Provide the (x, y) coordinate of the cell's center where the given text is located.  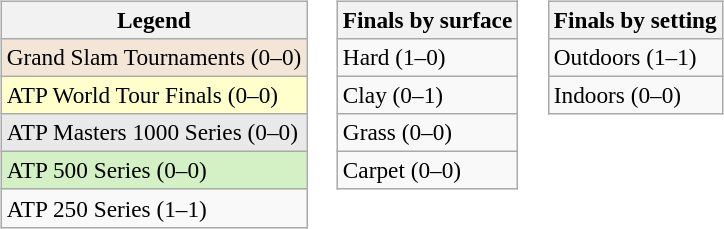
ATP Masters 1000 Series (0–0) (154, 133)
Indoors (0–0) (635, 95)
Clay (0–1) (427, 95)
Finals by surface (427, 20)
Legend (154, 20)
Grass (0–0) (427, 133)
Grand Slam Tournaments (0–0) (154, 57)
Carpet (0–0) (427, 171)
Outdoors (1–1) (635, 57)
Finals by setting (635, 20)
ATP World Tour Finals (0–0) (154, 95)
ATP 250 Series (1–1) (154, 208)
Hard (1–0) (427, 57)
ATP 500 Series (0–0) (154, 171)
